Search for the cell housing the specified text and yield its [x, y] center coordinate. 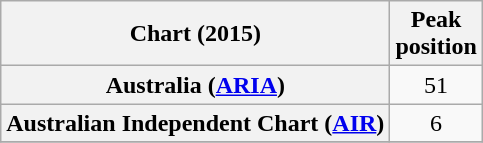
51 [436, 85]
Chart (2015) [196, 34]
Australian Independent Chart (AIR) [196, 123]
6 [436, 123]
Peakposition [436, 34]
Australia (ARIA) [196, 85]
